Pinpoint the cell where the given text exists, returning its [X, Y] midpoint coordinate. 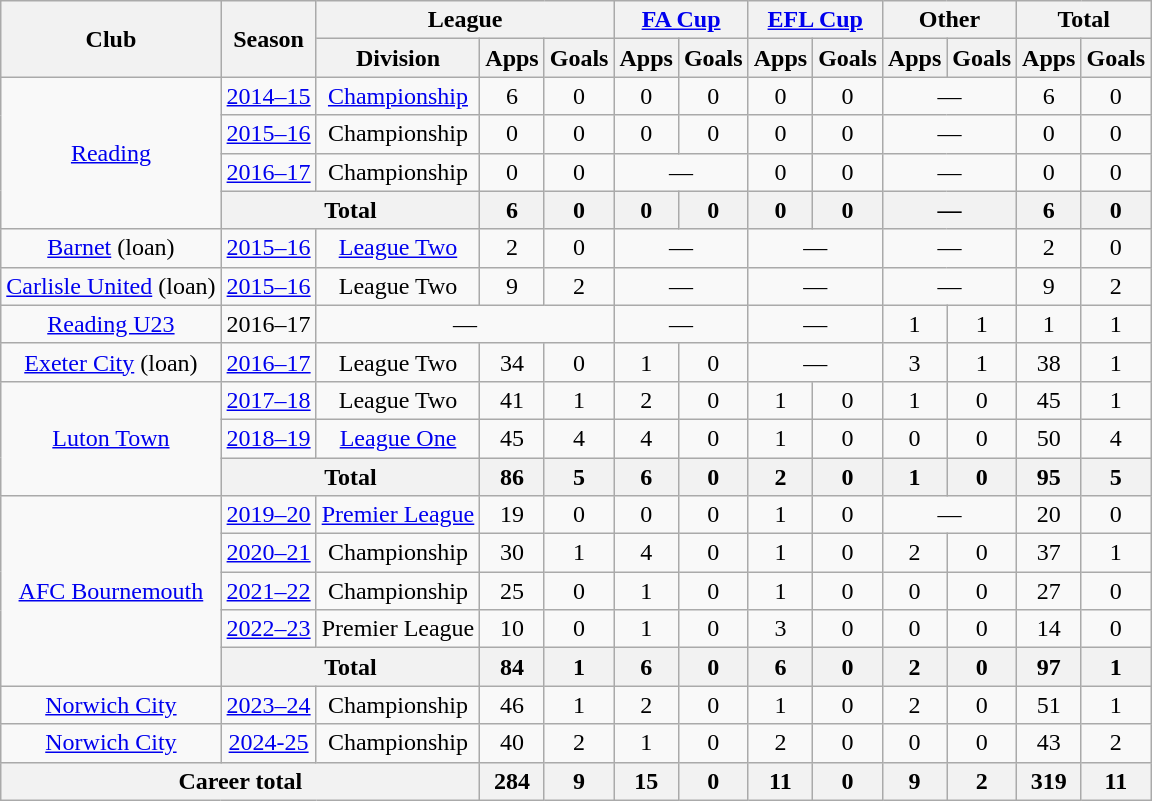
EFL Cup [815, 20]
Luton Town [111, 438]
43 [1049, 743]
2024-25 [268, 743]
97 [1049, 667]
Season [268, 39]
50 [1049, 438]
Club [111, 39]
15 [646, 781]
Exeter City (loan) [111, 362]
League One [398, 438]
2018–19 [268, 438]
FA Cup [681, 20]
2020–21 [268, 553]
10 [512, 629]
Carlisle United (loan) [111, 286]
2019–20 [268, 515]
20 [1049, 515]
51 [1049, 705]
34 [512, 362]
41 [512, 400]
League [465, 20]
37 [1049, 553]
2014–15 [268, 96]
Reading [111, 153]
95 [1049, 477]
38 [1049, 362]
46 [512, 705]
Career total [240, 781]
Reading U23 [111, 324]
27 [1049, 591]
AFC Bournemouth [111, 591]
284 [512, 781]
319 [1049, 781]
86 [512, 477]
2017–18 [268, 400]
30 [512, 553]
Division [398, 58]
84 [512, 667]
Other [949, 20]
2021–22 [268, 591]
25 [512, 591]
19 [512, 515]
2023–24 [268, 705]
14 [1049, 629]
40 [512, 743]
Barnet (loan) [111, 248]
2022–23 [268, 629]
